Extract the (X, Y) coordinate from the center of the cell holding the provided text.  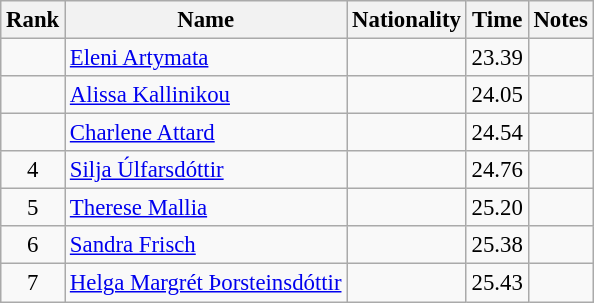
7 (33, 283)
25.38 (497, 245)
25.43 (497, 283)
24.54 (497, 133)
Silja Úlfarsdóttir (206, 170)
25.20 (497, 208)
Charlene Attard (206, 133)
23.39 (497, 58)
Name (206, 20)
Sandra Frisch (206, 245)
Helga Margrét Þorsteinsdóttir (206, 283)
24.05 (497, 95)
4 (33, 170)
Therese Mallia (206, 208)
Nationality (406, 20)
Notes (560, 20)
Alissa Kallinikou (206, 95)
5 (33, 208)
6 (33, 245)
Time (497, 20)
Eleni Artymata (206, 58)
Rank (33, 20)
24.76 (497, 170)
